Provide the [x, y] coordinate of the cell's center where the given text is located.  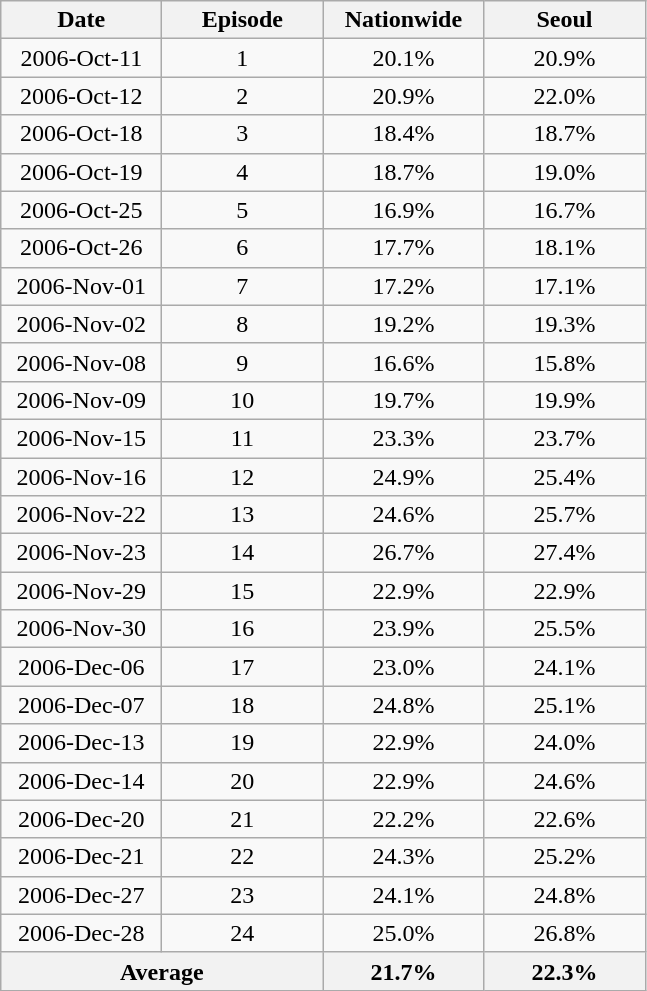
1 [242, 58]
16 [242, 629]
16.6% [404, 362]
14 [242, 553]
Date [82, 20]
25.0% [404, 933]
2006-Dec-27 [82, 895]
25.7% [564, 515]
27.4% [564, 553]
2006-Nov-23 [82, 553]
2006-Oct-12 [82, 96]
5 [242, 210]
24.9% [404, 477]
2006-Nov-01 [82, 286]
23.0% [404, 667]
13 [242, 515]
2006-Dec-28 [82, 933]
19.3% [564, 324]
2006-Nov-30 [82, 629]
2006-Dec-21 [82, 857]
2006-Dec-06 [82, 667]
18 [242, 705]
19.7% [404, 400]
24.0% [564, 743]
15.8% [564, 362]
8 [242, 324]
23 [242, 895]
21 [242, 819]
26.7% [404, 553]
17.1% [564, 286]
17.2% [404, 286]
2006-Nov-29 [82, 591]
18.1% [564, 248]
23.3% [404, 438]
2006-Oct-26 [82, 248]
22.3% [564, 971]
23.7% [564, 438]
17 [242, 667]
25.4% [564, 477]
20 [242, 781]
16.7% [564, 210]
2006-Nov-02 [82, 324]
2006-Dec-20 [82, 819]
2006-Oct-11 [82, 58]
12 [242, 477]
7 [242, 286]
2006-Oct-25 [82, 210]
18.4% [404, 134]
2006-Nov-22 [82, 515]
22.6% [564, 819]
23.9% [404, 629]
19.0% [564, 172]
Nationwide [404, 20]
22.2% [404, 819]
15 [242, 591]
Episode [242, 20]
19.9% [564, 400]
2006-Oct-19 [82, 172]
2006-Dec-14 [82, 781]
24.3% [404, 857]
2 [242, 96]
Average [162, 971]
2006-Nov-08 [82, 362]
10 [242, 400]
22.0% [564, 96]
19 [242, 743]
21.7% [404, 971]
Seoul [564, 20]
25.2% [564, 857]
4 [242, 172]
2006-Dec-07 [82, 705]
2006-Dec-13 [82, 743]
20.1% [404, 58]
22 [242, 857]
2006-Nov-09 [82, 400]
25.1% [564, 705]
9 [242, 362]
17.7% [404, 248]
24 [242, 933]
3 [242, 134]
16.9% [404, 210]
2006-Oct-18 [82, 134]
2006-Nov-15 [82, 438]
25.5% [564, 629]
2006-Nov-16 [82, 477]
26.8% [564, 933]
11 [242, 438]
19.2% [404, 324]
6 [242, 248]
